Capture the cell that displays the provided text and extract its [x, y] central coordinate. 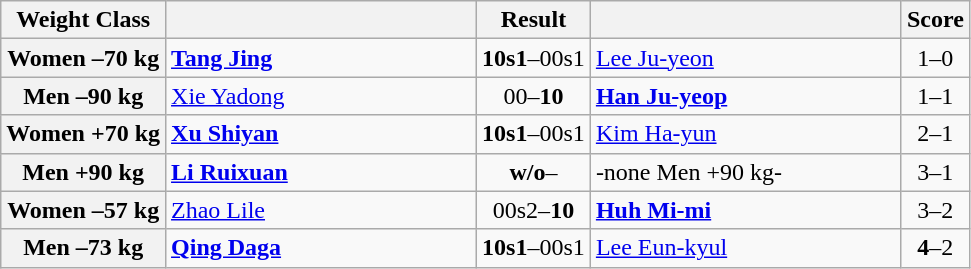
Women +70 kg [84, 134]
Women –57 kg [84, 210]
Han Ju-yeop [746, 96]
Women –70 kg [84, 58]
Lee Eun-kyul [746, 248]
Result [534, 20]
Tang Jing [322, 58]
Weight Class [84, 20]
00–10 [534, 96]
Men –73 kg [84, 248]
Kim Ha-yun [746, 134]
2–1 [935, 134]
Huh Mi-mi [746, 210]
w/o– [534, 172]
00s2–10 [534, 210]
Xie Yadong [322, 96]
Qing Daga [322, 248]
4–2 [935, 248]
3–1 [935, 172]
1–1 [935, 96]
Men +90 kg [84, 172]
Score [935, 20]
-none Men +90 kg- [746, 172]
Men –90 kg [84, 96]
Lee Ju-yeon [746, 58]
3–2 [935, 210]
Xu Shiyan [322, 134]
Zhao Lile [322, 210]
1–0 [935, 58]
Li Ruixuan [322, 172]
